Locate the cell with the specified text and output its (X, Y) center coordinate. 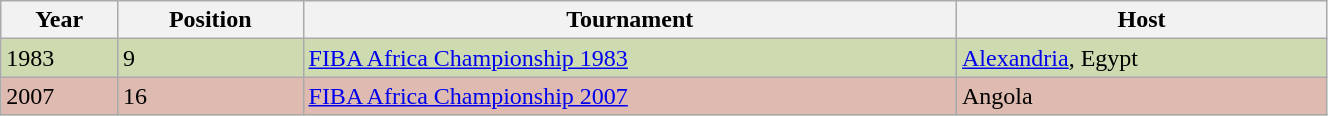
Host (1142, 20)
1983 (60, 58)
Year (60, 20)
2007 (60, 96)
Alexandria, Egypt (1142, 58)
FIBA Africa Championship 2007 (630, 96)
9 (210, 58)
Tournament (630, 20)
Angola (1142, 96)
Position (210, 20)
16 (210, 96)
FIBA Africa Championship 1983 (630, 58)
